Output the (X, Y) coordinate of the center of the cell containing the given text.  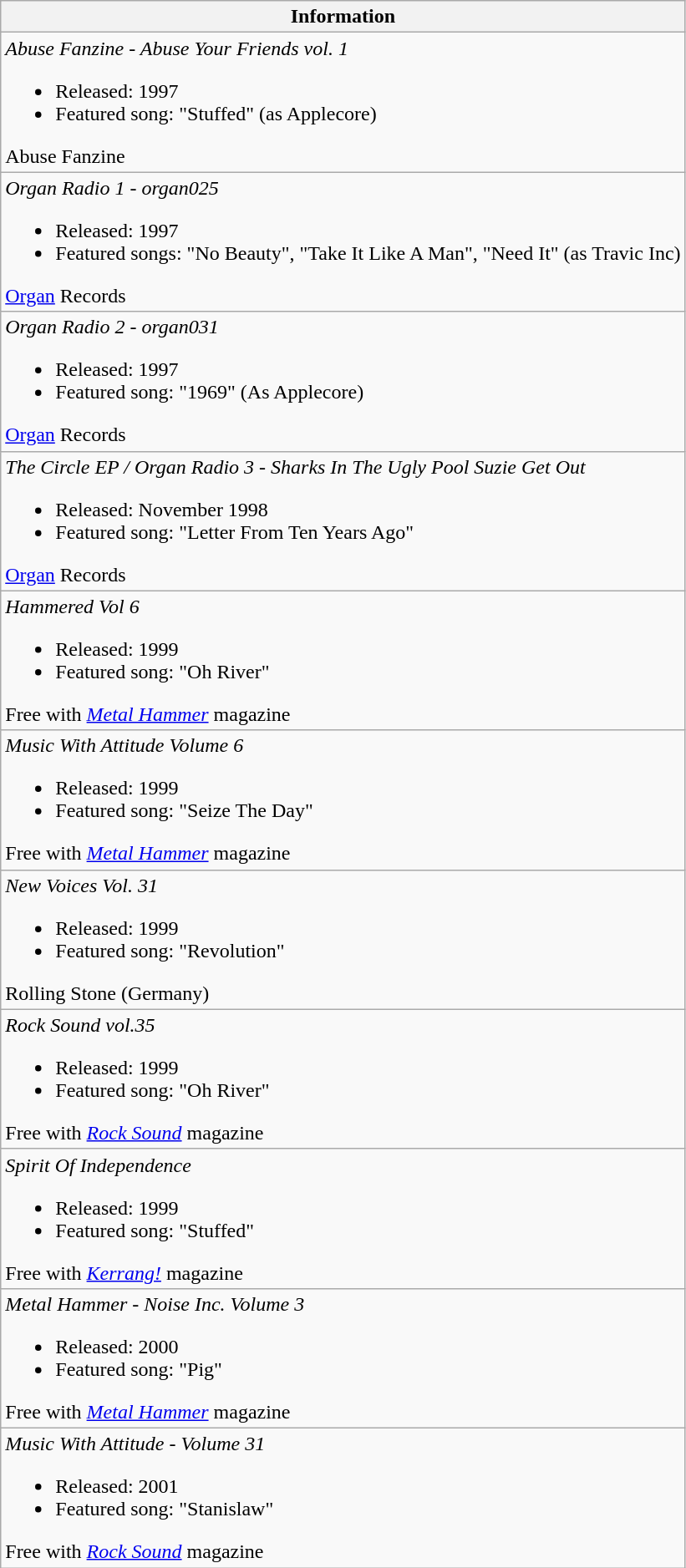
Spirit Of IndependenceReleased: 1999Featured song: "Stuffed"Free with Kerrang! magazine (343, 1218)
New Voices Vol. 31Released: 1999Featured song: "Revolution"Rolling Stone (Germany) (343, 939)
Music With Attitude Volume 6Released: 1999Featured song: "Seize The Day"Free with Metal Hammer magazine (343, 800)
Information (343, 17)
The Circle EP / Organ Radio 3 - Sharks In The Ugly Pool Suzie Get OutReleased: November 1998Featured song: "Letter From Ten Years Ago"Organ Records (343, 521)
Hammered Vol 6Released: 1999Featured song: "Oh River"Free with Metal Hammer magazine (343, 660)
Music With Attitude - Volume 31Released: 2001Featured song: "Stanislaw"Free with Rock Sound magazine (343, 1497)
Rock Sound vol.35Released: 1999Featured song: "Oh River"Free with Rock Sound magazine (343, 1079)
Metal Hammer - Noise Inc. Volume 3Released: 2000Featured song: "Pig"Free with Metal Hammer magazine (343, 1358)
Abuse Fanzine - Abuse Your Friends vol. 1Released: 1997Featured song: "Stuffed" (as Applecore)Abuse Fanzine (343, 102)
Organ Radio 1 - organ025Released: 1997Featured songs: "No Beauty", "Take It Like A Man", "Need It" (as Travic Inc)Organ Records (343, 242)
Organ Radio 2 - organ031Released: 1997Featured song: "1969" (As Applecore)Organ Records (343, 381)
